Return [x, y] of the center of cell containing provided text 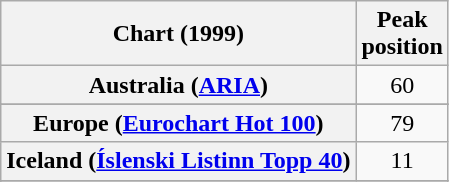
60 [402, 85]
79 [402, 123]
Europe (Eurochart Hot 100) [178, 123]
Chart (1999) [178, 34]
Australia (ARIA) [178, 85]
Peakposition [402, 34]
11 [402, 161]
Iceland (Íslenski Listinn Topp 40) [178, 161]
